Find where the given text appears and provide that cell's center as [X, Y] coordinate. 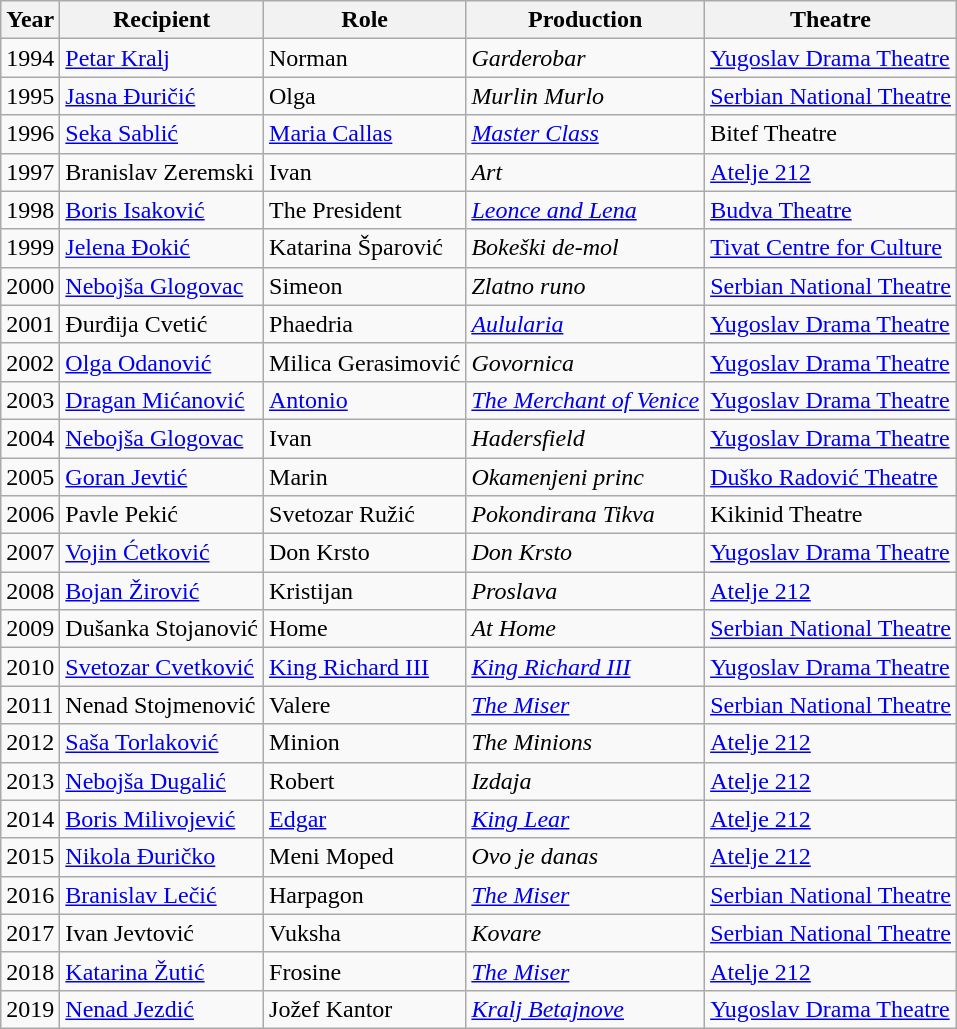
Meni Moped [365, 857]
King Lear [586, 819]
Harpagon [365, 895]
Goran Jevtić [162, 477]
Branislav Lečić [162, 895]
The President [365, 210]
2009 [30, 629]
Svetozar Ružić [365, 515]
Pokondirana Tikva [586, 515]
The Minions [586, 743]
Katarina Žutić [162, 971]
Robert [365, 781]
Pavle Pekić [162, 515]
2007 [30, 553]
2018 [30, 971]
1998 [30, 210]
Dušanka Stojanović [162, 629]
Saša Torlaković [162, 743]
At Home [586, 629]
2006 [30, 515]
1994 [30, 58]
Role [365, 20]
Maria Callas [365, 134]
Branislav Zeremski [162, 172]
Frosine [365, 971]
2017 [30, 933]
Kralj Betajnove [586, 1009]
Jasna Đuričić [162, 96]
1997 [30, 172]
2012 [30, 743]
Ivan Jevtović [162, 933]
2010 [30, 667]
Nikola Đuričko [162, 857]
2005 [30, 477]
Boris Isaković [162, 210]
Home [365, 629]
Theatre [831, 20]
Duško Radović Theatre [831, 477]
Marin [365, 477]
Katarina Šparović [365, 248]
Aulularia [586, 324]
Boris Milivojević [162, 819]
Minion [365, 743]
Kristijan [365, 591]
Tivat Centre for Culture [831, 248]
Jelena Đokić [162, 248]
2015 [30, 857]
2008 [30, 591]
Zlatno runo [586, 286]
Dragan Mićanović [162, 400]
Vuksha [365, 933]
The Merchant of Venice [586, 400]
Norman [365, 58]
Production [586, 20]
Leonce and Lena [586, 210]
Olga Odanović [162, 362]
2001 [30, 324]
Vojin Ćetković [162, 553]
Valere [365, 705]
Nebojša Dugalić [162, 781]
Olga [365, 96]
Bojan Žirović [162, 591]
Master Class [586, 134]
Govornica [586, 362]
2014 [30, 819]
2002 [30, 362]
Okamenjeni princ [586, 477]
Đurđija Cvetić [162, 324]
Nenad Jezdić [162, 1009]
Garderobar [586, 58]
2000 [30, 286]
2011 [30, 705]
Petar Kralj [162, 58]
2019 [30, 1009]
Recipient [162, 20]
Proslava [586, 591]
Antonio [365, 400]
Jožef Kantor [365, 1009]
Year [30, 20]
Seka Sablić [162, 134]
Milica Gerasimović [365, 362]
Kovare [586, 933]
Edgar [365, 819]
1995 [30, 96]
Bokeški de-mol [586, 248]
2013 [30, 781]
Art [586, 172]
Simeon [365, 286]
Nenad Stojmenović [162, 705]
Budva Theatre [831, 210]
2003 [30, 400]
Izdaja [586, 781]
1999 [30, 248]
1996 [30, 134]
Kikinid Theatre [831, 515]
2016 [30, 895]
Svetozar Cvetković [162, 667]
Phaedria [365, 324]
Hadersfield [586, 438]
Ovo je danas [586, 857]
Bitef Theatre [831, 134]
Murlin Murlo [586, 96]
2004 [30, 438]
